Capture the cell that displays the provided text and extract its (x, y) central coordinate. 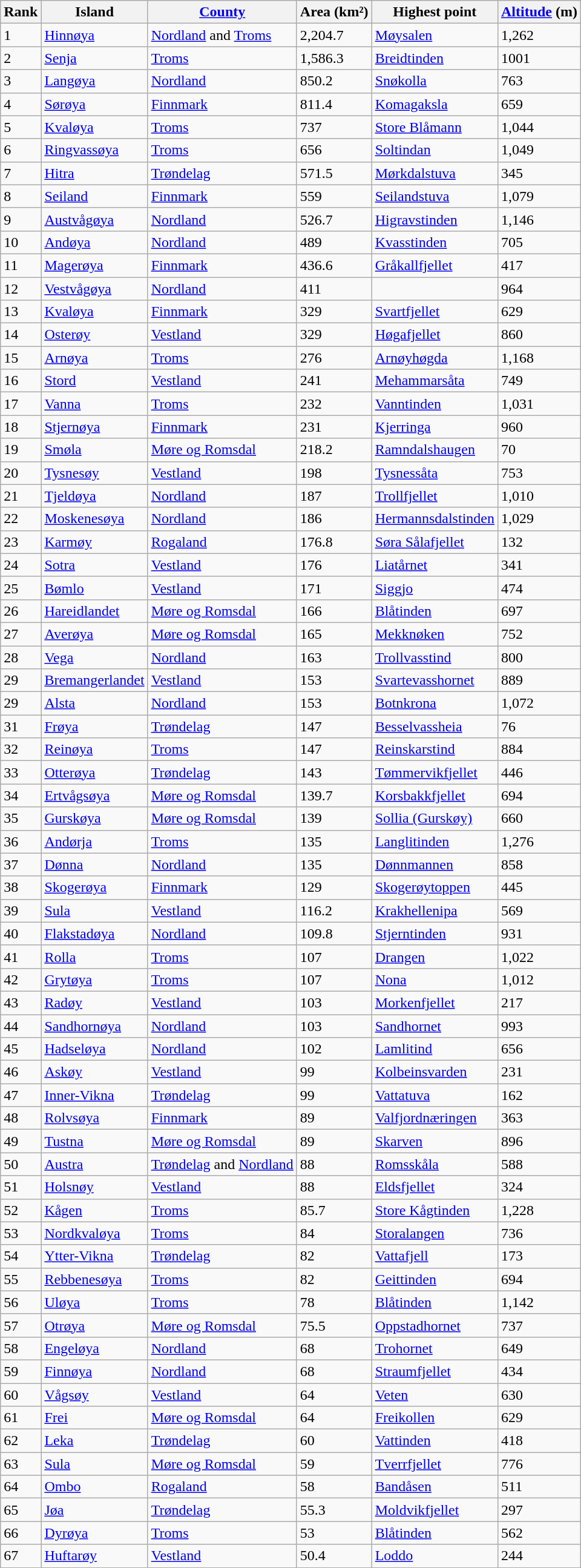
176 (334, 565)
52 (21, 1210)
1,586.3 (334, 58)
166 (334, 611)
1,262 (539, 35)
Seilandstuva (435, 196)
44 (21, 1026)
Soltindan (435, 150)
993 (539, 1026)
11 (21, 265)
4 (21, 104)
Skogerøytoppen (435, 888)
42 (21, 980)
3 (21, 81)
Hadseløya (94, 1049)
Straumfjellet (435, 1371)
Møysalen (435, 35)
36 (21, 842)
Morkenfjellet (435, 1003)
6 (21, 150)
800 (539, 657)
50.4 (334, 1556)
Huftarøy (94, 1556)
Svartevasshornet (435, 680)
Otterøya (94, 772)
Geittinden (435, 1279)
Trohornet (435, 1348)
1,146 (539, 219)
324 (539, 1187)
931 (539, 934)
418 (539, 1441)
474 (539, 588)
Arnøya (94, 358)
1,044 (539, 127)
417 (539, 265)
1,072 (539, 703)
33 (21, 772)
Alsta (94, 703)
Eldsfjellet (435, 1187)
23 (21, 542)
Nona (435, 980)
18 (21, 427)
62 (21, 1441)
49 (21, 1141)
Otrøya (94, 1325)
858 (539, 865)
40 (21, 934)
Besselvassheia (435, 726)
163 (334, 657)
Stjerntinden (435, 934)
139.7 (334, 796)
171 (334, 588)
Vågsøy (94, 1394)
1,022 (539, 957)
697 (539, 611)
Askøy (94, 1072)
Area (km²) (334, 12)
1 (21, 35)
Hermannsdalstinden (435, 519)
2 (21, 58)
889 (539, 680)
75.5 (334, 1325)
65 (21, 1510)
960 (539, 427)
776 (539, 1464)
116.2 (334, 911)
Senja (94, 58)
Sollia (Gurskøy) (435, 819)
Mehammarsåta (435, 381)
Osterøy (94, 335)
165 (334, 634)
297 (539, 1510)
25 (21, 588)
559 (334, 196)
Krakhellenipa (435, 911)
54 (21, 1256)
1,049 (539, 150)
Komagaksla (435, 104)
26 (21, 611)
446 (539, 772)
Ringvassøya (94, 150)
1,029 (539, 519)
Freikollen (435, 1418)
15 (21, 358)
Langlitinden (435, 842)
Vanntinden (435, 404)
345 (539, 173)
46 (21, 1072)
218.2 (334, 450)
Dønna (94, 865)
569 (539, 911)
Siggjo (435, 588)
Inner-Vikna (94, 1095)
1,168 (539, 358)
Averøya (94, 634)
9 (21, 219)
1,012 (539, 980)
Trollvasstind (435, 657)
Snøkolla (435, 81)
Moldvikfjellet (435, 1510)
78 (334, 1302)
Rolvsøya (94, 1118)
Hareidlandet (94, 611)
Island (94, 12)
22 (21, 519)
Higravstinden (435, 219)
102 (334, 1049)
630 (539, 1394)
753 (539, 473)
Gurskøya (94, 819)
Mørkdalstuva (435, 173)
562 (539, 1533)
276 (334, 358)
38 (21, 888)
186 (334, 519)
Svartfjellet (435, 312)
County (222, 12)
Gråkallfjellet (435, 265)
Dyrøya (94, 1533)
Sotra (94, 565)
10 (21, 242)
241 (334, 381)
55.3 (334, 1510)
1,276 (539, 842)
Romsskåla (435, 1164)
Reinøya (94, 749)
12 (21, 289)
Austra (94, 1164)
860 (539, 335)
Tømmervikfjellet (435, 772)
Skarven (435, 1141)
13 (21, 312)
Vanna (94, 404)
884 (539, 749)
Tysnessåta (435, 473)
51 (21, 1187)
66 (21, 1533)
24 (21, 565)
Langøya (94, 81)
39 (21, 911)
173 (539, 1256)
341 (539, 565)
Austvågøya (94, 219)
139 (334, 819)
109.8 (334, 934)
445 (539, 888)
Vattatuva (435, 1095)
Stord (94, 381)
Sandhornet (435, 1026)
28 (21, 657)
511 (539, 1487)
63 (21, 1464)
411 (334, 289)
14 (21, 335)
1,079 (539, 196)
Hitra (94, 173)
Ytter-Vikna (94, 1256)
Tjeldøya (94, 496)
45 (21, 1049)
Rebbenesøya (94, 1279)
Storalangen (435, 1233)
Ramndalshaugen (435, 450)
Ombo (94, 1487)
84 (334, 1233)
Oppstadhornet (435, 1325)
Loddo (435, 1556)
Moskenesøya (94, 519)
41 (21, 957)
20 (21, 473)
Engeløya (94, 1348)
Rank (21, 12)
705 (539, 242)
85.7 (334, 1210)
1,228 (539, 1210)
162 (539, 1095)
176.8 (334, 542)
Frei (94, 1418)
132 (539, 542)
Søra Sålafjellet (435, 542)
Valfjordnæringen (435, 1118)
32 (21, 749)
896 (539, 1141)
Arnøyhøgda (435, 358)
55 (21, 1279)
Tysnesøy (94, 473)
Korsbakkfjellet (435, 796)
8 (21, 196)
660 (539, 819)
Vega (94, 657)
Kvasstinden (435, 242)
Holsnøy (94, 1187)
Leka (94, 1441)
70 (539, 450)
50 (21, 1164)
Andøya (94, 242)
Stjernøya (94, 427)
Bandåsen (435, 1487)
Highest point (435, 12)
Breidtinden (435, 58)
34 (21, 796)
363 (539, 1118)
244 (539, 1556)
588 (539, 1164)
752 (539, 634)
21 (21, 496)
Skogerøya (94, 888)
571.5 (334, 173)
Uløya (94, 1302)
76 (539, 726)
Andørja (94, 842)
Bremangerlandet (94, 680)
Vattafjell (435, 1256)
436.6 (334, 265)
Nordland and Troms (222, 35)
1,031 (539, 404)
35 (21, 819)
143 (334, 772)
56 (21, 1302)
749 (539, 381)
Vattinden (435, 1441)
Trøndelag and Nordland (222, 1164)
Radøy (94, 1003)
Magerøya (94, 265)
Kjerringa (435, 427)
Liatårnet (435, 565)
57 (21, 1325)
964 (539, 289)
Store Blåmann (435, 127)
Seiland (94, 196)
649 (539, 1348)
232 (334, 404)
5 (21, 127)
27 (21, 634)
Sørøya (94, 104)
43 (21, 1003)
16 (21, 381)
526.7 (334, 219)
Reinskarstind (435, 749)
37 (21, 865)
Drangen (435, 957)
Frøya (94, 726)
2,204.7 (334, 35)
Nordkvaløya (94, 1233)
Dønnmannen (435, 865)
1001 (539, 58)
Finnøya (94, 1371)
Mekknøken (435, 634)
Tverrfjellet (435, 1464)
Lamlitind (435, 1049)
Vestvågøya (94, 289)
Hinnøya (94, 35)
Trollfjellet (435, 496)
Veten (435, 1394)
1,010 (539, 496)
Flakstadøya (94, 934)
187 (334, 496)
Rolla (94, 957)
7 (21, 173)
67 (21, 1556)
61 (21, 1418)
811.4 (334, 104)
129 (334, 888)
763 (539, 81)
17 (21, 404)
Kolbeinsvarden (435, 1072)
47 (21, 1095)
489 (334, 242)
Tustna (94, 1141)
Sandhornøya (94, 1026)
31 (21, 726)
198 (334, 473)
217 (539, 1003)
Botnkrona (435, 703)
Karmøy (94, 542)
Ertvågsøya (94, 796)
850.2 (334, 81)
Grytøya (94, 980)
Høgafjellet (435, 335)
Altitude (m) (539, 12)
48 (21, 1118)
Jøa (94, 1510)
Bømlo (94, 588)
736 (539, 1233)
19 (21, 450)
659 (539, 104)
1,142 (539, 1302)
434 (539, 1371)
Kågen (94, 1210)
Smøla (94, 450)
Store Kågtinden (435, 1210)
